Return (X, Y) of the center of cell containing provided text 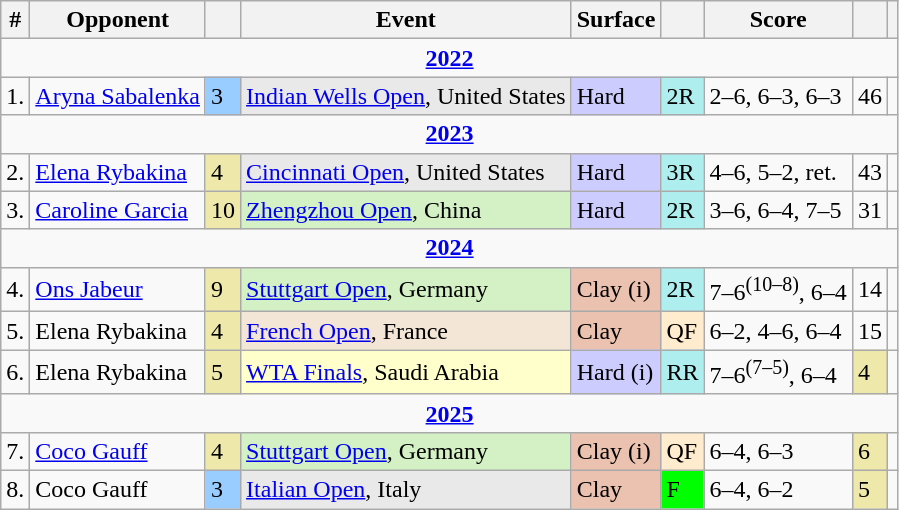
3R (682, 172)
Event (406, 20)
Hard (i) (616, 372)
46 (870, 96)
3–6, 6–4, 7–5 (778, 210)
14 (870, 290)
2022 (450, 58)
10 (222, 210)
# (16, 20)
Caroline Garcia (118, 210)
4–6, 5–2, ret. (778, 172)
7–6(7–5), 6–4 (778, 372)
8. (16, 489)
6–4, 6–3 (778, 451)
2025 (450, 413)
French Open, France (406, 331)
2024 (450, 248)
6–4, 6–2 (778, 489)
Opponent (118, 20)
2023 (450, 134)
6–2, 4–6, 6–4 (778, 331)
6. (16, 372)
2–6, 6–3, 6–3 (778, 96)
43 (870, 172)
9 (222, 290)
7–6(10–8), 6–4 (778, 290)
Ons Jabeur (118, 290)
7. (16, 451)
15 (870, 331)
Indian Wells Open, United States (406, 96)
2. (16, 172)
Cincinnati Open, United States (406, 172)
1. (16, 96)
6 (870, 451)
RR (682, 372)
Surface (616, 20)
F (682, 489)
4. (16, 290)
Zhengzhou Open, China (406, 210)
Aryna Sabalenka (118, 96)
31 (870, 210)
WTA Finals, Saudi Arabia (406, 372)
Italian Open, Italy (406, 489)
Score (778, 20)
5. (16, 331)
3. (16, 210)
